Output the [x, y] coordinate of the center of the cell containing the given text.  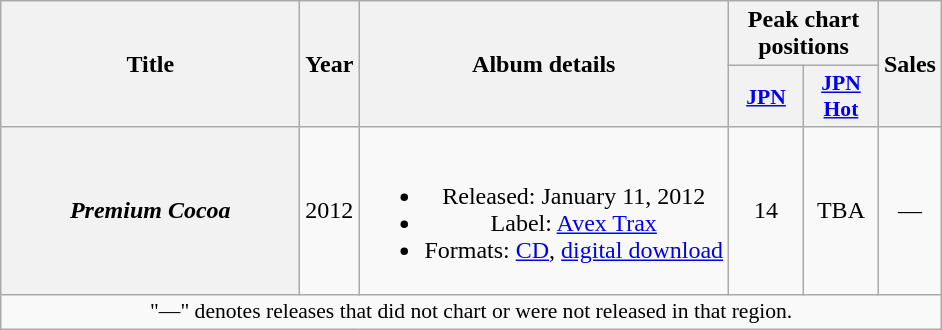
Year [330, 64]
Released: January 11, 2012Label: Avex TraxFormats: CD, digital download [544, 210]
TBA [842, 210]
JPN [766, 96]
— [910, 210]
14 [766, 210]
Sales [910, 64]
Peak chart positions [804, 34]
Title [150, 64]
JPNHot [842, 96]
Album details [544, 64]
"—" denotes releases that did not chart or were not released in that region. [472, 312]
Premium Cocoa [150, 210]
2012 [330, 210]
